From the cell containing the given text, extract its center point as (X, Y) coordinate. 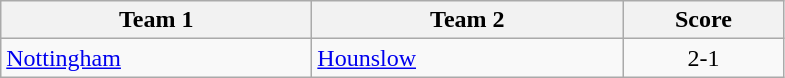
Team 1 (156, 20)
Nottingham (156, 58)
Team 2 (468, 20)
Hounslow (468, 58)
2-1 (704, 58)
Score (704, 20)
